Locate the cell with the specified text and output its [x, y] center coordinate. 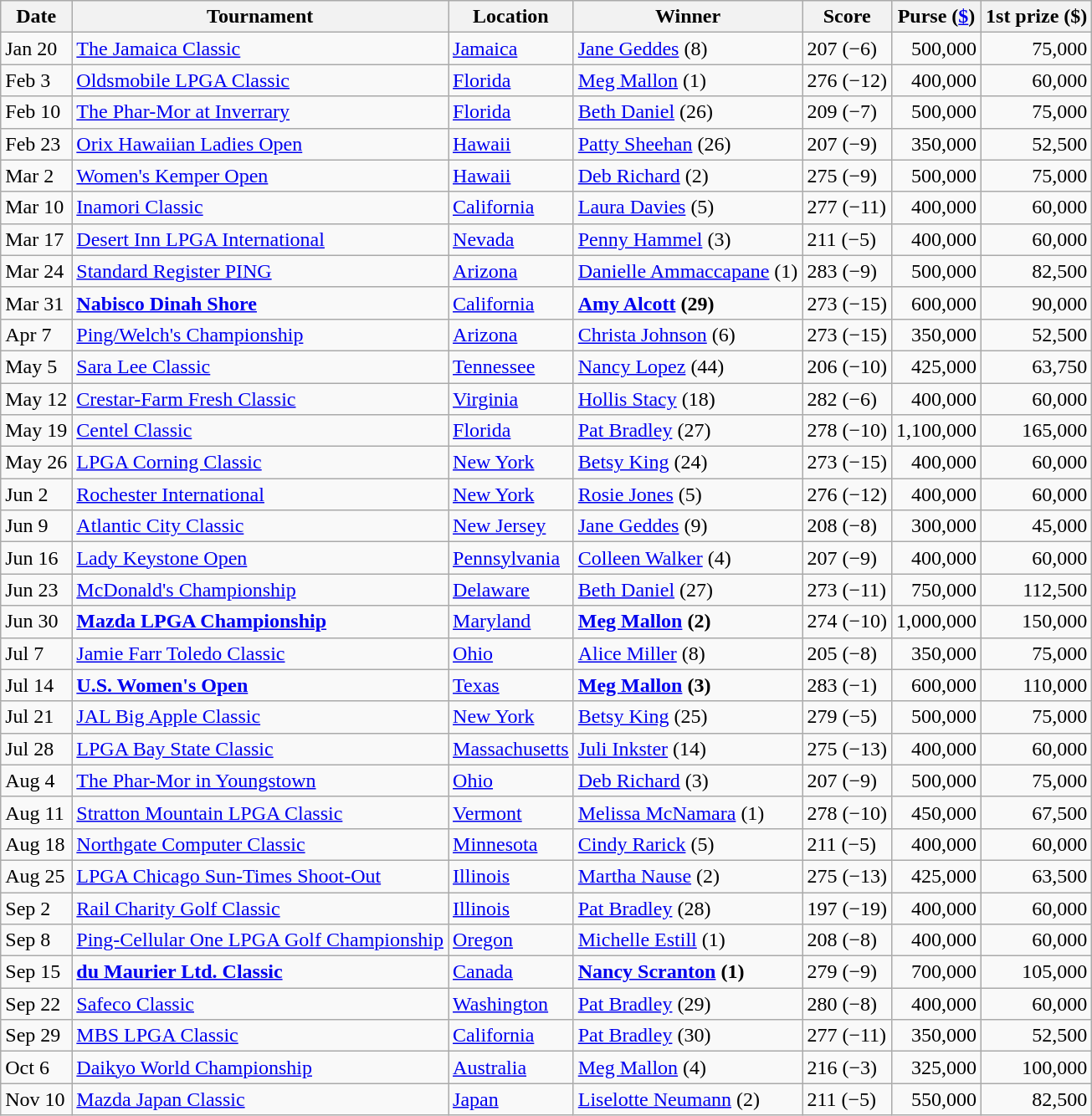
Mar 10 [37, 207]
Texas [511, 685]
275 (−9) [847, 176]
Pat Bradley (29) [688, 1004]
274 (−10) [847, 622]
Australia [511, 1067]
Rail Charity Golf Classic [260, 908]
45,000 [1037, 526]
Virginia [511, 399]
Daikyo World Championship [260, 1067]
Meg Mallon (2) [688, 622]
279 (−9) [847, 972]
Hollis Stacy (18) [688, 399]
Score [847, 17]
LPGA Chicago Sun-Times Shoot-Out [260, 876]
216 (−3) [847, 1067]
197 (−19) [847, 908]
Crestar-Farm Fresh Classic [260, 399]
1,100,000 [936, 431]
Nancy Lopez (44) [688, 366]
Pat Bradley (30) [688, 1036]
Mar 17 [37, 239]
Michelle Estill (1) [688, 940]
279 (−5) [847, 717]
Christa Johnson (6) [688, 335]
Winner [688, 17]
Orix Hawaiian Ladies Open [260, 144]
Minnesota [511, 844]
Aug 4 [37, 781]
Sep 8 [37, 940]
The Jamaica Classic [260, 49]
Jane Geddes (9) [688, 526]
Mazda Japan Classic [260, 1099]
Vermont [511, 812]
Canada [511, 972]
Jul 7 [37, 653]
Martha Nause (2) [688, 876]
Sara Lee Classic [260, 366]
Japan [511, 1099]
Sep 22 [37, 1004]
May 12 [37, 399]
Jane Geddes (8) [688, 49]
Mar 31 [37, 303]
Laura Davies (5) [688, 207]
Jun 23 [37, 590]
Oct 6 [37, 1067]
Washington [511, 1004]
Alice Miller (8) [688, 653]
Sep 15 [37, 972]
Danielle Ammaccapane (1) [688, 271]
550,000 [936, 1099]
Stratton Mountain LPGA Classic [260, 812]
206 (−10) [847, 366]
Nevada [511, 239]
LPGA Corning Classic [260, 463]
Standard Register PING [260, 271]
Beth Daniel (26) [688, 112]
Pat Bradley (28) [688, 908]
1st prize ($) [1037, 17]
Nov 10 [37, 1099]
Jun 30 [37, 622]
Oregon [511, 940]
Purse ($) [936, 17]
Mar 24 [37, 271]
Mar 2 [37, 176]
209 (−7) [847, 112]
Pennsylvania [511, 558]
110,000 [1037, 685]
JAL Big Apple Classic [260, 717]
Liselotte Neumann (2) [688, 1099]
New Jersey [511, 526]
150,000 [1037, 622]
Safeco Classic [260, 1004]
May 19 [37, 431]
Women's Kemper Open [260, 176]
Tennessee [511, 366]
300,000 [936, 526]
450,000 [936, 812]
Melissa McNamara (1) [688, 812]
Jamie Farr Toledo Classic [260, 653]
Penny Hammel (3) [688, 239]
100,000 [1037, 1067]
Sep 2 [37, 908]
The Phar-Mor in Youngstown [260, 781]
Oldsmobile LPGA Classic [260, 80]
63,500 [1037, 876]
207 (−6) [847, 49]
Meg Mallon (4) [688, 1067]
67,500 [1037, 812]
700,000 [936, 972]
LPGA Bay State Classic [260, 749]
May 26 [37, 463]
Jan 20 [37, 49]
Rosie Jones (5) [688, 494]
U.S. Women's Open [260, 685]
Mazda LPGA Championship [260, 622]
165,000 [1037, 431]
Jun 16 [37, 558]
Beth Daniel (27) [688, 590]
Massachusetts [511, 749]
Amy Alcott (29) [688, 303]
325,000 [936, 1067]
282 (−6) [847, 399]
Jun 2 [37, 494]
Inamori Classic [260, 207]
Aug 25 [37, 876]
Location [511, 17]
1,000,000 [936, 622]
Date [37, 17]
280 (−8) [847, 1004]
Atlantic City Classic [260, 526]
Aug 11 [37, 812]
273 (−11) [847, 590]
Northgate Computer Classic [260, 844]
Colleen Walker (4) [688, 558]
Feb 23 [37, 144]
Betsy King (24) [688, 463]
Patty Sheehan (26) [688, 144]
Centel Classic [260, 431]
May 5 [37, 366]
283 (−9) [847, 271]
du Maurier Ltd. Classic [260, 972]
205 (−8) [847, 653]
Desert Inn LPGA International [260, 239]
The Phar-Mor at Inverrary [260, 112]
Tournament [260, 17]
90,000 [1037, 303]
112,500 [1037, 590]
Meg Mallon (1) [688, 80]
Pat Bradley (27) [688, 431]
McDonald's Championship [260, 590]
Nabisco Dinah Shore [260, 303]
Maryland [511, 622]
63,750 [1037, 366]
283 (−1) [847, 685]
Jul 28 [37, 749]
Juli Inkster (14) [688, 749]
Nancy Scranton (1) [688, 972]
Jun 9 [37, 526]
Deb Richard (3) [688, 781]
Rochester International [260, 494]
Jamaica [511, 49]
Betsy King (25) [688, 717]
Jul 14 [37, 685]
MBS LPGA Classic [260, 1036]
105,000 [1037, 972]
Feb 10 [37, 112]
Meg Mallon (3) [688, 685]
Deb Richard (2) [688, 176]
Ping/Welch's Championship [260, 335]
Aug 18 [37, 844]
Feb 3 [37, 80]
Delaware [511, 590]
Lady Keystone Open [260, 558]
Sep 29 [37, 1036]
750,000 [936, 590]
Cindy Rarick (5) [688, 844]
Jul 21 [37, 717]
Apr 7 [37, 335]
Ping-Cellular One LPGA Golf Championship [260, 940]
